For the text-containing cell, return its midpoint in (x, y) coordinate format. 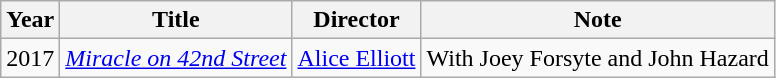
Title (176, 20)
Alice Elliott (356, 58)
Note (598, 20)
Year (30, 20)
2017 (30, 58)
With Joey Forsyte and John Hazard (598, 58)
Miracle on 42nd Street (176, 58)
Director (356, 20)
